Detect which cell encompasses the target text, then output its [X, Y] center coordinate. 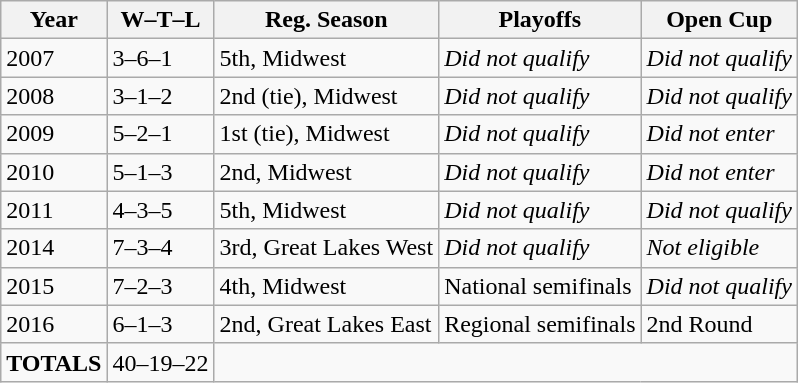
4–3–5 [160, 210]
4th, Midwest [326, 286]
2008 [54, 96]
5–2–1 [160, 134]
Playoffs [540, 20]
Regional semifinals [540, 324]
National semifinals [540, 286]
6–1–3 [160, 324]
40–19–22 [160, 362]
Not eligible [719, 248]
5–1–3 [160, 172]
Open Cup [719, 20]
1st (tie), Midwest [326, 134]
2010 [54, 172]
2nd Round [719, 324]
2007 [54, 58]
2nd (tie), Midwest [326, 96]
2014 [54, 248]
3rd, Great Lakes West [326, 248]
2nd, Great Lakes East [326, 324]
Year [54, 20]
7–3–4 [160, 248]
2nd, Midwest [326, 172]
W–T–L [160, 20]
3–1–2 [160, 96]
3–6–1 [160, 58]
2015 [54, 286]
Reg. Season [326, 20]
TOTALS [54, 362]
7–2–3 [160, 286]
2009 [54, 134]
2011 [54, 210]
2016 [54, 324]
